Provide the (x, y) coordinate of the cell's center where the given text is located.  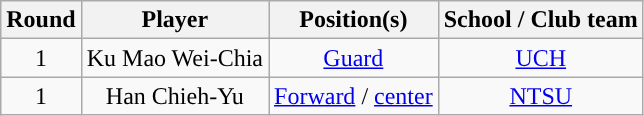
Ku Mao Wei-Chia (174, 58)
Player (174, 20)
NTSU (540, 96)
Forward / center (354, 96)
Han Chieh-Yu (174, 96)
School / Club team (540, 20)
UCH (540, 58)
Round (41, 20)
Position(s) (354, 20)
Guard (354, 58)
